From the cell containing the given text, extract its center point as (X, Y) coordinate. 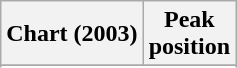
Peakposition (189, 34)
Chart (2003) (72, 34)
